Output the (x, y) coordinate of the center of the cell containing the given text.  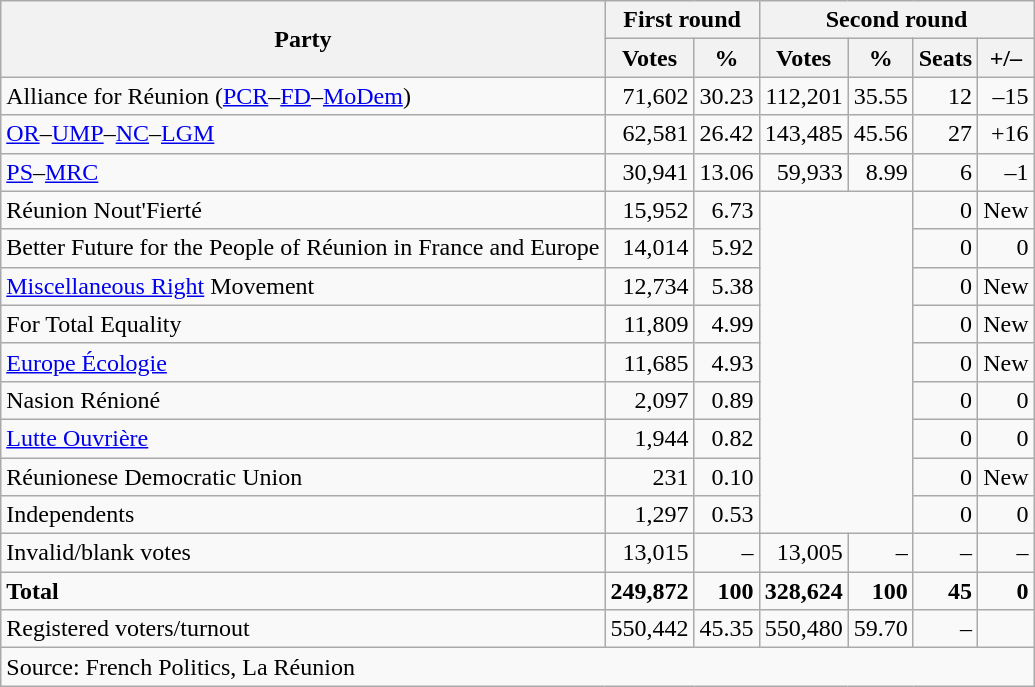
First round (682, 20)
30.23 (726, 96)
Party (303, 39)
143,485 (804, 134)
12,734 (650, 286)
231 (650, 477)
–15 (1006, 96)
Nasion Rénioné (303, 400)
Source: French Politics, La Réunion (518, 667)
1,297 (650, 515)
13,015 (650, 553)
11,685 (650, 362)
Invalid/blank votes (303, 553)
8.99 (880, 172)
Seats (945, 58)
45.56 (880, 134)
30,941 (650, 172)
PS–MRC (303, 172)
550,480 (804, 629)
249,872 (650, 591)
0.10 (726, 477)
4.93 (726, 362)
Réunionese Democratic Union (303, 477)
OR–UMP–NC–LGM (303, 134)
–1 (1006, 172)
6 (945, 172)
Lutte Ouvrière (303, 438)
45 (945, 591)
1,944 (650, 438)
26.42 (726, 134)
13.06 (726, 172)
45.35 (726, 629)
+16 (1006, 134)
328,624 (804, 591)
112,201 (804, 96)
For Total Equality (303, 324)
0.82 (726, 438)
15,952 (650, 210)
59,933 (804, 172)
Europe Écologie (303, 362)
Alliance for Réunion (PCR–FD–MoDem) (303, 96)
+/– (1006, 58)
62,581 (650, 134)
Miscellaneous Right Movement (303, 286)
5.92 (726, 248)
Total (303, 591)
71,602 (650, 96)
35.55 (880, 96)
59.70 (880, 629)
27 (945, 134)
Independents (303, 515)
550,442 (650, 629)
Registered voters/turnout (303, 629)
4.99 (726, 324)
6.73 (726, 210)
13,005 (804, 553)
0.53 (726, 515)
11,809 (650, 324)
Réunion Nout'Fierté (303, 210)
Second round (896, 20)
Better Future for the People of Réunion in France and Europe (303, 248)
0.89 (726, 400)
12 (945, 96)
2,097 (650, 400)
14,014 (650, 248)
5.38 (726, 286)
